Locate the cell with the specified text and output its [x, y] center coordinate. 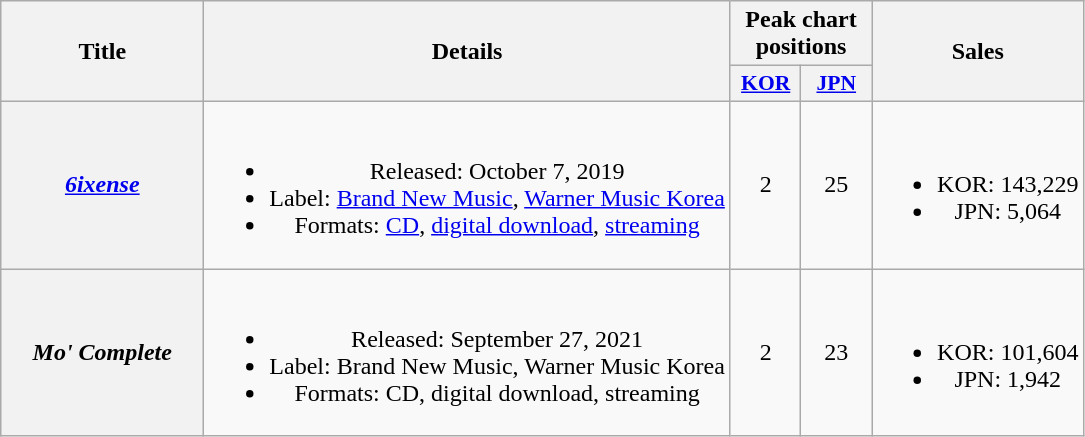
Released: October 7, 2019Label: Brand New Music, Warner Music KoreaFormats: CD, digital download, streaming [468, 184]
Details [468, 52]
Peak chartpositions [800, 34]
KOR [766, 84]
25 [836, 184]
Title [102, 52]
6ixense [102, 184]
23 [836, 352]
Sales [978, 52]
Mo' Complete [102, 352]
JPN [836, 84]
KOR: 101,604JPN: 1,942 [978, 352]
KOR: 143,229JPN: 5,064 [978, 184]
Released: September 27, 2021Label: Brand New Music, Warner Music KoreaFormats: CD, digital download, streaming [468, 352]
